Locate the cell with the specified text and output its (x, y) center coordinate. 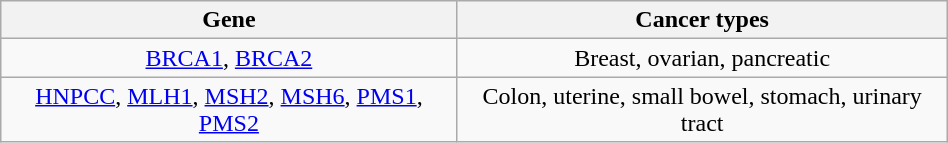
BRCA1, BRCA2 (229, 58)
HNPCC, MLH1, MSH2, MSH6, PMS1, PMS2 (229, 110)
Breast, ovarian, pancreatic (702, 58)
Colon, uterine, small bowel, stomach, urinary tract (702, 110)
Gene (229, 20)
Cancer types (702, 20)
